Detect which cell encompasses the target text, then output its (x, y) center coordinate. 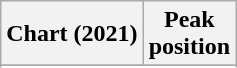
Chart (2021) (72, 34)
Peakposition (189, 34)
